Return [x, y] of the center of cell containing provided text 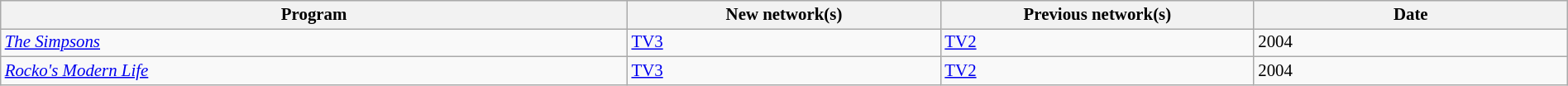
Program [314, 15]
Rocko's Modern Life [314, 70]
New network(s) [784, 15]
Date [1411, 15]
The Simpsons [314, 42]
Previous network(s) [1097, 15]
